Provide the [x, y] coordinate of the cell's center where the given text is located.  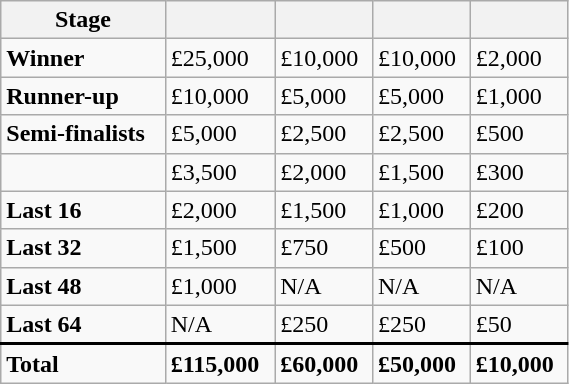
£25,000 [220, 58]
Total [83, 364]
Last 32 [83, 248]
Winner [83, 58]
£115,000 [220, 364]
£100 [519, 248]
Stage [83, 20]
Last 16 [83, 210]
£750 [324, 248]
£60,000 [324, 364]
£50 [519, 324]
Last 64 [83, 324]
Runner-up [83, 96]
£3,500 [220, 172]
Last 48 [83, 286]
Semi-finalists [83, 134]
£200 [519, 210]
£50,000 [421, 364]
£300 [519, 172]
